Extract the (X, Y) coordinate from the center of the cell holding the provided text.  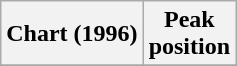
Peakposition (189, 34)
Chart (1996) (72, 34)
